Detect which cell encompasses the target text, then output its (x, y) center coordinate. 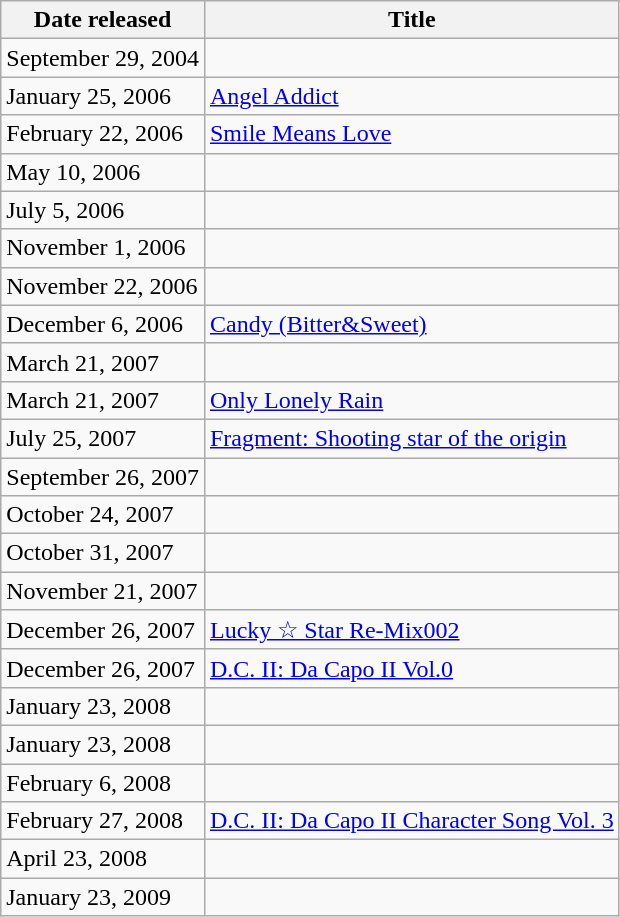
Only Lonely Rain (412, 400)
July 25, 2007 (103, 438)
Fragment: Shooting star of the origin (412, 438)
May 10, 2006 (103, 172)
November 22, 2006 (103, 286)
November 1, 2006 (103, 248)
July 5, 2006 (103, 210)
Title (412, 20)
Date released (103, 20)
D.C. II: Da Capo II Vol.0 (412, 668)
Smile Means Love (412, 134)
September 29, 2004 (103, 58)
September 26, 2007 (103, 477)
October 24, 2007 (103, 515)
Angel Addict (412, 96)
February 22, 2006 (103, 134)
January 25, 2006 (103, 96)
February 6, 2008 (103, 783)
Candy (Bitter&Sweet) (412, 324)
April 23, 2008 (103, 859)
D.C. II: Da Capo II Character Song Vol. 3 (412, 821)
October 31, 2007 (103, 553)
November 21, 2007 (103, 591)
December 6, 2006 (103, 324)
Lucky ☆ Star Re-Mix002 (412, 630)
February 27, 2008 (103, 821)
January 23, 2009 (103, 897)
